Determine the [X, Y] coordinate at the center of the cell enclosing the given text.  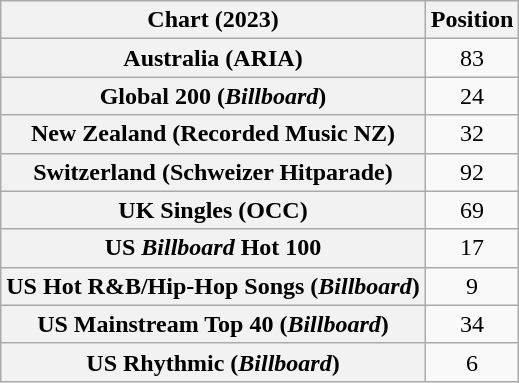
83 [472, 58]
Global 200 (Billboard) [213, 96]
Position [472, 20]
24 [472, 96]
US Billboard Hot 100 [213, 248]
US Hot R&B/Hip-Hop Songs (Billboard) [213, 286]
32 [472, 134]
UK Singles (OCC) [213, 210]
9 [472, 286]
US Mainstream Top 40 (Billboard) [213, 324]
17 [472, 248]
Switzerland (Schweizer Hitparade) [213, 172]
34 [472, 324]
Chart (2023) [213, 20]
New Zealand (Recorded Music NZ) [213, 134]
US Rhythmic (Billboard) [213, 362]
6 [472, 362]
Australia (ARIA) [213, 58]
92 [472, 172]
69 [472, 210]
